Scan for the cell matching the given text and deliver its [X, Y] coordinate at center. 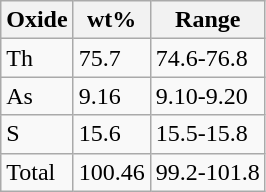
Th [37, 58]
Range [208, 20]
75.7 [112, 58]
wt% [112, 20]
Oxide [37, 20]
15.6 [112, 134]
100.46 [112, 172]
15.5-15.8 [208, 134]
As [37, 96]
74.6-76.8 [208, 58]
S [37, 134]
Total [37, 172]
9.16 [112, 96]
9.10-9.20 [208, 96]
99.2-101.8 [208, 172]
